Find where the given text appears and provide that cell's center as (X, Y) coordinate. 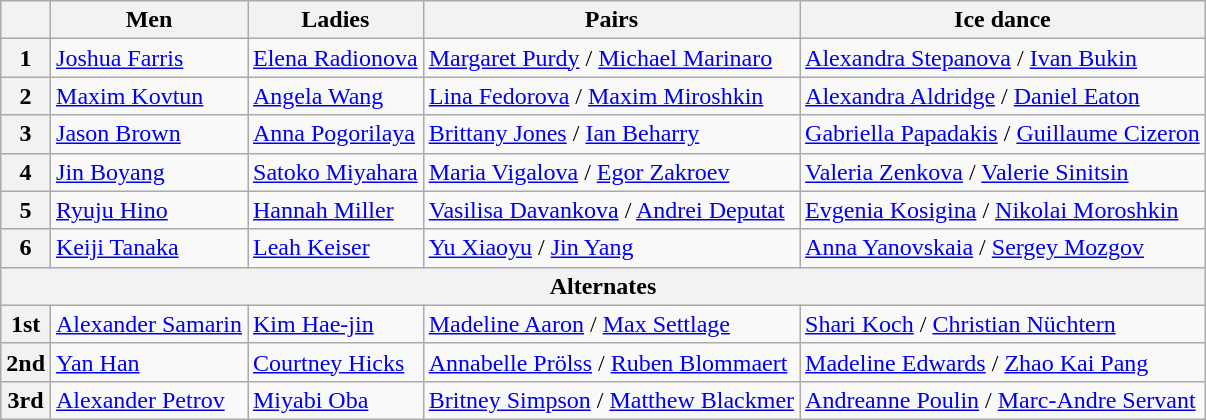
Alexander Petrov (150, 400)
Maxim Kovtun (150, 96)
Shari Koch / Christian Nüchtern (1003, 324)
5 (26, 210)
Madeline Aaron / Max Settlage (611, 324)
Brittany Jones / Ian Beharry (611, 134)
Gabriella Papadakis / Guillaume Cizeron (1003, 134)
Anna Yanovskaia / Sergey Mozgov (1003, 248)
Yan Han (150, 362)
Evgenia Kosigina / Nikolai Moroshkin (1003, 210)
2 (26, 96)
Maria Vigalova / Egor Zakroev (611, 172)
Jason Brown (150, 134)
Anna Pogorilaya (336, 134)
3rd (26, 400)
2nd (26, 362)
Alexander Samarin (150, 324)
Andreanne Poulin / Marc-Andre Servant (1003, 400)
Vasilisa Davankova / Andrei Deputat (611, 210)
Annabelle Prölss / Ruben Blommaert (611, 362)
6 (26, 248)
Hannah Miller (336, 210)
Ladies (336, 20)
Jin Boyang (150, 172)
Lina Fedorova / Maxim Miroshkin (611, 96)
Keiji Tanaka (150, 248)
Satoko Miyahara (336, 172)
Alternates (603, 286)
Alexandra Aldridge / Daniel Eaton (1003, 96)
Margaret Purdy / Michael Marinaro (611, 58)
Ryuju Hino (150, 210)
Miyabi Oba (336, 400)
Yu Xiaoyu / Jin Yang (611, 248)
1 (26, 58)
Angela Wang (336, 96)
Ice dance (1003, 20)
Leah Keiser (336, 248)
Pairs (611, 20)
Kim Hae-jin (336, 324)
3 (26, 134)
Valeria Zenkova / Valerie Sinitsin (1003, 172)
Men (150, 20)
Courtney Hicks (336, 362)
Alexandra Stepanova / Ivan Bukin (1003, 58)
Elena Radionova (336, 58)
Madeline Edwards / Zhao Kai Pang (1003, 362)
1st (26, 324)
Joshua Farris (150, 58)
Britney Simpson / Matthew Blackmer (611, 400)
4 (26, 172)
